Determine the [x, y] coordinate at the center of the cell enclosing the given text.  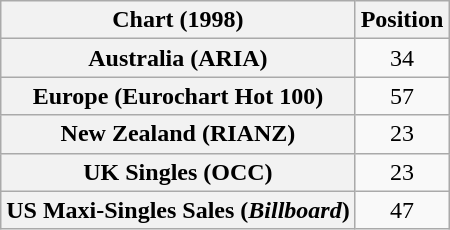
57 [402, 96]
New Zealand (RIANZ) [178, 134]
Chart (1998) [178, 20]
Europe (Eurochart Hot 100) [178, 96]
47 [402, 210]
34 [402, 58]
Position [402, 20]
Australia (ARIA) [178, 58]
UK Singles (OCC) [178, 172]
US Maxi-Singles Sales (Billboard) [178, 210]
